Capture the cell that displays the provided text and extract its [X, Y] central coordinate. 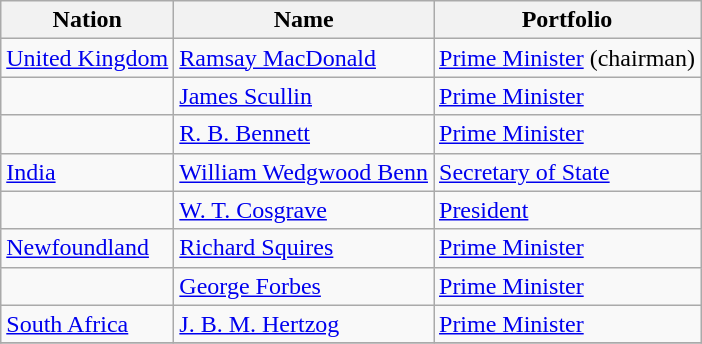
Nation [88, 20]
W. T. Cosgrave [304, 210]
Ramsay MacDonald [304, 58]
President [568, 210]
Secretary of State [568, 172]
Name [304, 20]
J. B. M. Hertzog [304, 324]
William Wedgwood Benn [304, 172]
George Forbes [304, 286]
R. B. Bennett [304, 134]
Portfolio [568, 20]
United Kingdom [88, 58]
India [88, 172]
South Africa [88, 324]
Prime Minister (chairman) [568, 58]
Richard Squires [304, 248]
Newfoundland [88, 248]
James Scullin [304, 96]
